Determine the [x, y] coordinate at the center of the cell enclosing the given text.  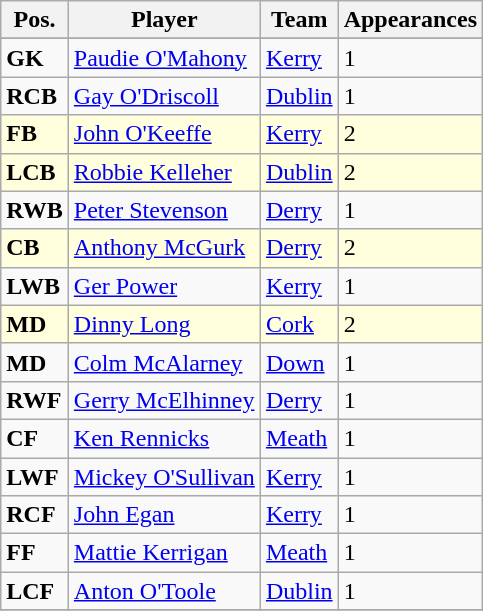
LCB [35, 172]
John Egan [164, 515]
FB [35, 134]
Anthony McGurk [164, 248]
Anton O'Toole [164, 591]
LCF [35, 591]
Cork [299, 324]
RCF [35, 515]
GK [35, 58]
Player [164, 20]
RWF [35, 400]
Robbie Kelleher [164, 172]
Team [299, 20]
CB [35, 248]
Ken Rennicks [164, 438]
Gay O'Driscoll [164, 96]
CF [35, 438]
Colm McAlarney [164, 362]
LWB [35, 286]
Dinny Long [164, 324]
RCB [35, 96]
Ger Power [164, 286]
Mattie Kerrigan [164, 553]
LWF [35, 477]
Pos. [35, 20]
Mickey O'Sullivan [164, 477]
FF [35, 553]
Appearances [410, 20]
Down [299, 362]
John O'Keeffe [164, 134]
Gerry McElhinney [164, 400]
Peter Stevenson [164, 210]
RWB [35, 210]
Paudie O'Mahony [164, 58]
